From the cell containing the given text, extract its center point as [x, y] coordinate. 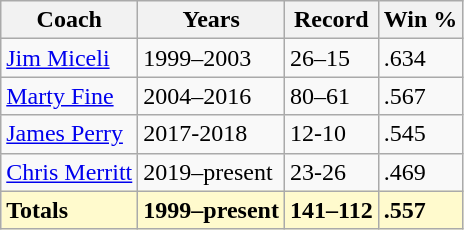
Win % [420, 20]
Years [212, 20]
.469 [420, 172]
Totals [70, 210]
.545 [420, 134]
James Perry [70, 134]
Coach [70, 20]
26–15 [331, 58]
.634 [420, 58]
80–61 [331, 96]
Jim Miceli [70, 58]
141–112 [331, 210]
2017-2018 [212, 134]
2004–2016 [212, 96]
.557 [420, 210]
1999–2003 [212, 58]
Marty Fine [70, 96]
1999–present [212, 210]
Chris Merritt [70, 172]
2019–present [212, 172]
12-10 [331, 134]
23-26 [331, 172]
.567 [420, 96]
Record [331, 20]
